Find where the given text appears and provide that cell's center as (X, Y) coordinate. 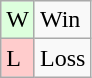
Win (62, 20)
L (18, 58)
W (18, 20)
Loss (62, 58)
